Locate the cell with the specified text and output its (x, y) center coordinate. 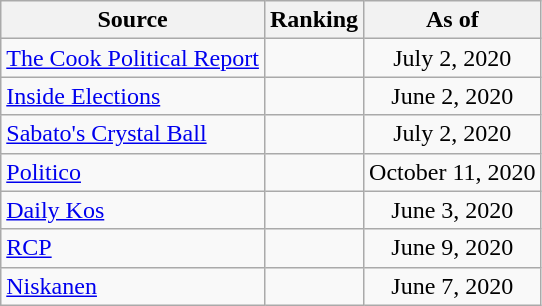
June 9, 2020 (452, 248)
RCP (133, 248)
As of (452, 20)
Source (133, 20)
June 2, 2020 (452, 96)
Inside Elections (133, 96)
Ranking (314, 20)
June 3, 2020 (452, 210)
The Cook Political Report (133, 58)
Sabato's Crystal Ball (133, 134)
Daily Kos (133, 210)
October 11, 2020 (452, 172)
Niskanen (133, 286)
June 7, 2020 (452, 286)
Politico (133, 172)
